Return (x, y) of the center of cell containing provided text 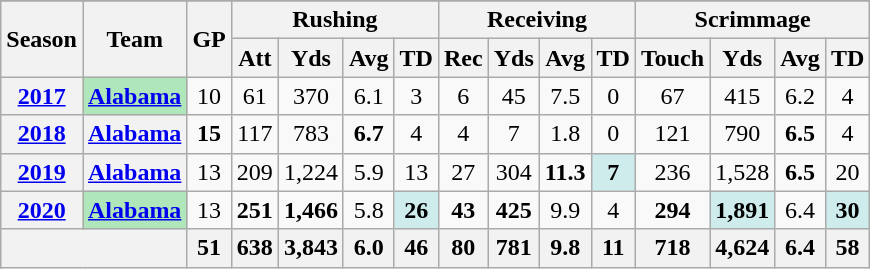
15 (209, 134)
783 (310, 134)
790 (742, 134)
425 (514, 210)
58 (847, 248)
718 (672, 248)
1,466 (310, 210)
Receiving (536, 20)
Season (42, 39)
27 (463, 172)
80 (463, 248)
5.8 (368, 210)
11.3 (565, 172)
121 (672, 134)
Scrimmage (752, 20)
1,528 (742, 172)
Rec (463, 58)
6.1 (368, 96)
294 (672, 210)
1,891 (742, 210)
1.8 (565, 134)
Rushing (334, 20)
43 (463, 210)
3,843 (310, 248)
GP (209, 39)
Touch (672, 58)
Team (134, 39)
304 (514, 172)
10 (209, 96)
3 (416, 96)
2019 (42, 172)
781 (514, 248)
6.0 (368, 248)
6 (463, 96)
30 (847, 210)
67 (672, 96)
251 (254, 210)
5.9 (368, 172)
236 (672, 172)
61 (254, 96)
4,624 (742, 248)
11 (613, 248)
209 (254, 172)
415 (742, 96)
9.9 (565, 210)
117 (254, 134)
2018 (42, 134)
46 (416, 248)
45 (514, 96)
6.2 (800, 96)
370 (310, 96)
2020 (42, 210)
6.7 (368, 134)
2017 (42, 96)
Att (254, 58)
20 (847, 172)
1,224 (310, 172)
9.8 (565, 248)
7.5 (565, 96)
638 (254, 248)
26 (416, 210)
51 (209, 248)
